Return [X, Y] of the center of cell containing provided text 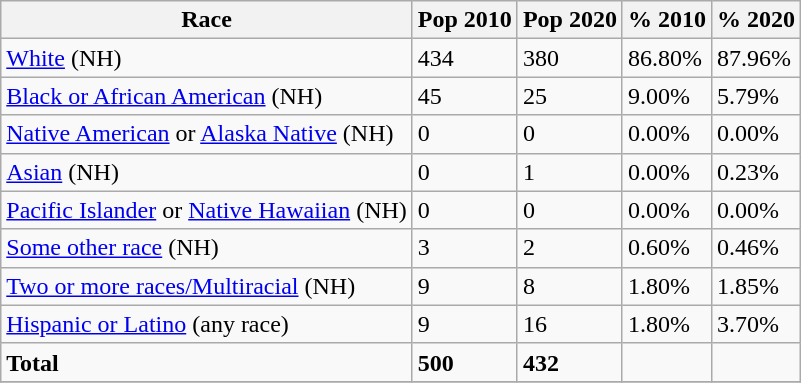
Pop 2020 [570, 20]
Asian (NH) [207, 172]
86.80% [666, 58]
87.96% [756, 58]
0.60% [666, 248]
3 [464, 248]
1.85% [756, 286]
% 2020 [756, 20]
Total [207, 362]
Some other race (NH) [207, 248]
Race [207, 20]
0.46% [756, 248]
5.79% [756, 96]
Two or more races/Multiracial (NH) [207, 286]
8 [570, 286]
White (NH) [207, 58]
45 [464, 96]
25 [570, 96]
% 2010 [666, 20]
2 [570, 248]
3.70% [756, 324]
432 [570, 362]
Native American or Alaska Native (NH) [207, 134]
9.00% [666, 96]
Black or African American (NH) [207, 96]
380 [570, 58]
Hispanic or Latino (any race) [207, 324]
16 [570, 324]
500 [464, 362]
1 [570, 172]
Pop 2010 [464, 20]
434 [464, 58]
0.23% [756, 172]
Pacific Islander or Native Hawaiian (NH) [207, 210]
